Detect which cell encompasses the target text, then output its [x, y] center coordinate. 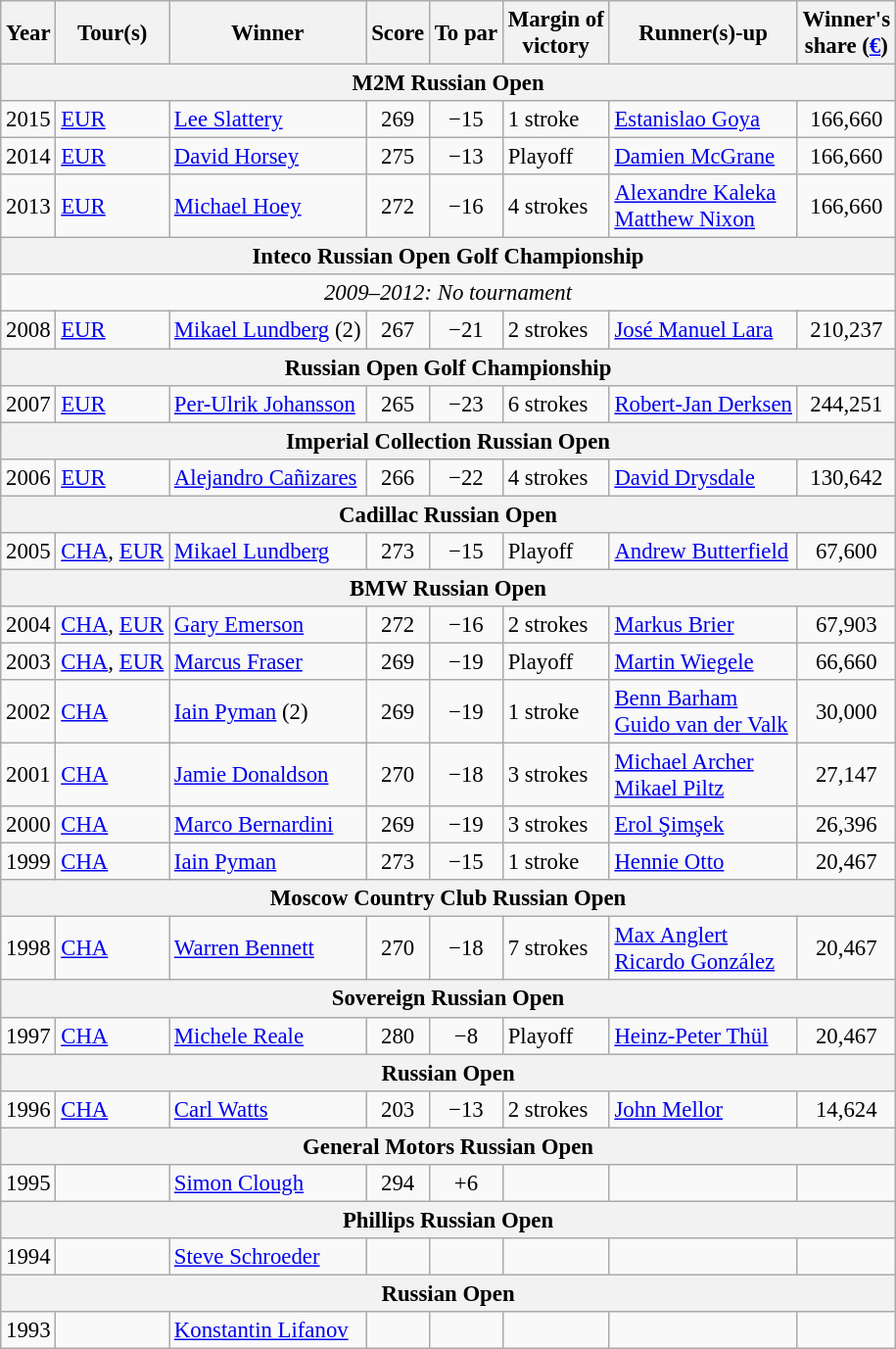
2004 [28, 625]
Year [28, 33]
210,237 [846, 330]
Markus Brier [703, 625]
Michele Reale [268, 1036]
+6 [466, 1183]
1993 [28, 1330]
Iain Pyman [268, 862]
275 [398, 157]
267 [398, 330]
Michael Hoey [268, 206]
Simon Clough [268, 1183]
2000 [28, 825]
67,903 [846, 625]
265 [398, 404]
1995 [28, 1183]
30,000 [846, 711]
Damien McGrane [703, 157]
2008 [28, 330]
David Horsey [268, 157]
Estanislao Goya [703, 120]
7 strokes [556, 948]
BMW Russian Open [448, 588]
66,660 [846, 661]
Winner [268, 33]
2001 [28, 776]
Winner'sshare (€) [846, 33]
Margin ofvictory [556, 33]
Phillips Russian Open [448, 1220]
26,396 [846, 825]
67,600 [846, 552]
Steve Schroeder [268, 1257]
Tour(s) [113, 33]
David Drysdale [703, 477]
Mikael Lundberg (2) [268, 330]
27,147 [846, 776]
2003 [28, 661]
Sovereign Russian Open [448, 999]
2015 [28, 120]
Alejandro Cañizares [268, 477]
Carl Watts [268, 1109]
Robert-Jan Derksen [703, 404]
Imperial Collection Russian Open [448, 441]
1998 [28, 948]
José Manuel Lara [703, 330]
14,624 [846, 1109]
Erol Şimşek [703, 825]
Runner(s)-up [703, 33]
−22 [466, 477]
6 strokes [556, 404]
244,251 [846, 404]
Hennie Otto [703, 862]
John Mellor [703, 1109]
Lee Slattery [268, 120]
2006 [28, 477]
Michael Archer Mikael Piltz [703, 776]
Jamie Donaldson [268, 776]
1994 [28, 1257]
2007 [28, 404]
Konstantin Lifanov [268, 1330]
294 [398, 1183]
Moscow Country Club Russian Open [448, 898]
Marcus Fraser [268, 661]
2002 [28, 711]
266 [398, 477]
Cadillac Russian Open [448, 514]
130,642 [846, 477]
−21 [466, 330]
203 [398, 1109]
Russian Open Golf Championship [448, 367]
Max Anglert Ricardo González [703, 948]
Mikael Lundberg [268, 552]
Inteco Russian Open Golf Championship [448, 257]
1999 [28, 862]
M2M Russian Open [448, 83]
Heinz-Peter Thül [703, 1036]
Warren Bennett [268, 948]
Alexandre Kaleka Matthew Nixon [703, 206]
General Motors Russian Open [448, 1146]
1996 [28, 1109]
Martin Wiegele [703, 661]
Iain Pyman (2) [268, 711]
To par [466, 33]
Per-Ulrik Johansson [268, 404]
−23 [466, 404]
−8 [466, 1036]
Andrew Butterfield [703, 552]
1997 [28, 1036]
2009–2012: No tournament [448, 293]
280 [398, 1036]
2005 [28, 552]
2014 [28, 157]
Score [398, 33]
2013 [28, 206]
Benn Barham Guido van der Valk [703, 711]
Marco Bernardini [268, 825]
Gary Emerson [268, 625]
